Return the (X, Y) coordinate for the center point of the cell that contains the specified text.  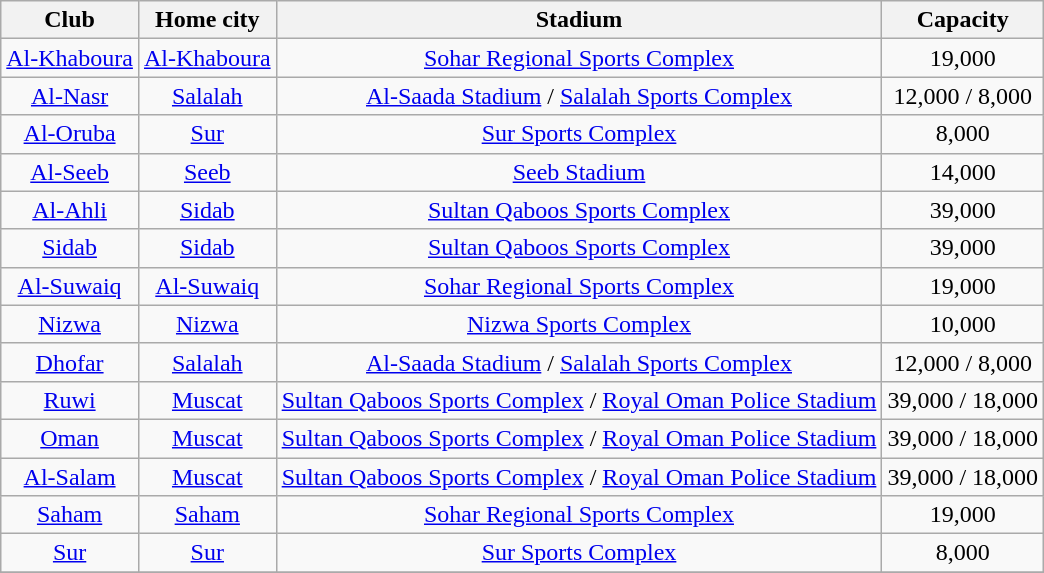
Seeb (207, 172)
Al-Seeb (70, 172)
Al-Ahli (70, 210)
Ruwi (70, 400)
Club (70, 20)
Al-Salam (70, 477)
Al-Oruba (70, 134)
Home city (207, 20)
Capacity (963, 20)
Oman (70, 438)
10,000 (963, 324)
Dhofar (70, 362)
Seeb Stadium (579, 172)
Nizwa Sports Complex (579, 324)
Al-Nasr (70, 96)
Stadium (579, 20)
14,000 (963, 172)
